Return the (x, y) coordinate for the center point of the cell that contains the specified text.  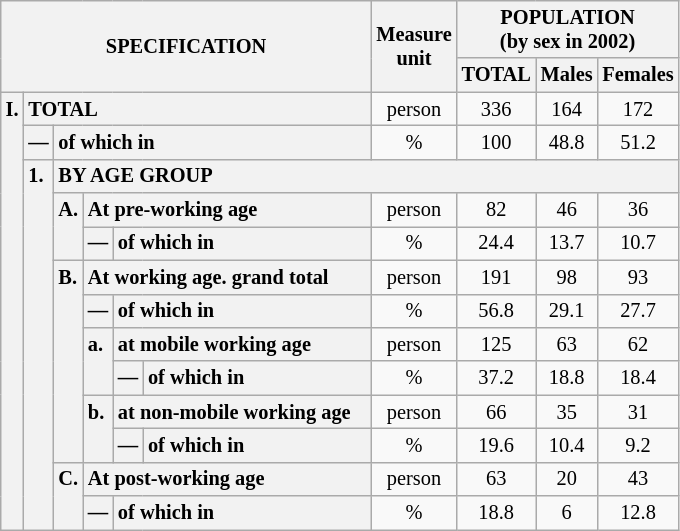
Measure unit (414, 46)
Males (567, 75)
62 (638, 344)
19.6 (496, 445)
POPULATION (by sex in 2002) (568, 29)
at non-mobile working age (242, 412)
BY AGE GROUP (366, 176)
1. (38, 344)
48.8 (567, 142)
At pre-working age (227, 210)
93 (638, 277)
98 (567, 277)
46 (567, 210)
66 (496, 412)
9.2 (638, 445)
125 (496, 344)
At post-working age (227, 479)
B. (68, 361)
10.4 (567, 445)
b. (98, 428)
35 (567, 412)
a. (98, 360)
29.1 (567, 311)
36 (638, 210)
18.4 (638, 378)
at mobile working age (242, 344)
C. (68, 496)
20 (567, 479)
I. (12, 311)
At working age. grand total (227, 277)
191 (496, 277)
A. (68, 226)
336 (496, 109)
172 (638, 109)
56.8 (496, 311)
164 (567, 109)
Females (638, 75)
SPECIFICATION (186, 46)
31 (638, 412)
6 (567, 513)
37.2 (496, 378)
82 (496, 210)
12.8 (638, 513)
100 (496, 142)
27.7 (638, 311)
24.4 (496, 243)
13.7 (567, 243)
51.2 (638, 142)
10.7 (638, 243)
43 (638, 479)
